Scan for the cell matching the given text and deliver its [X, Y] coordinate at center. 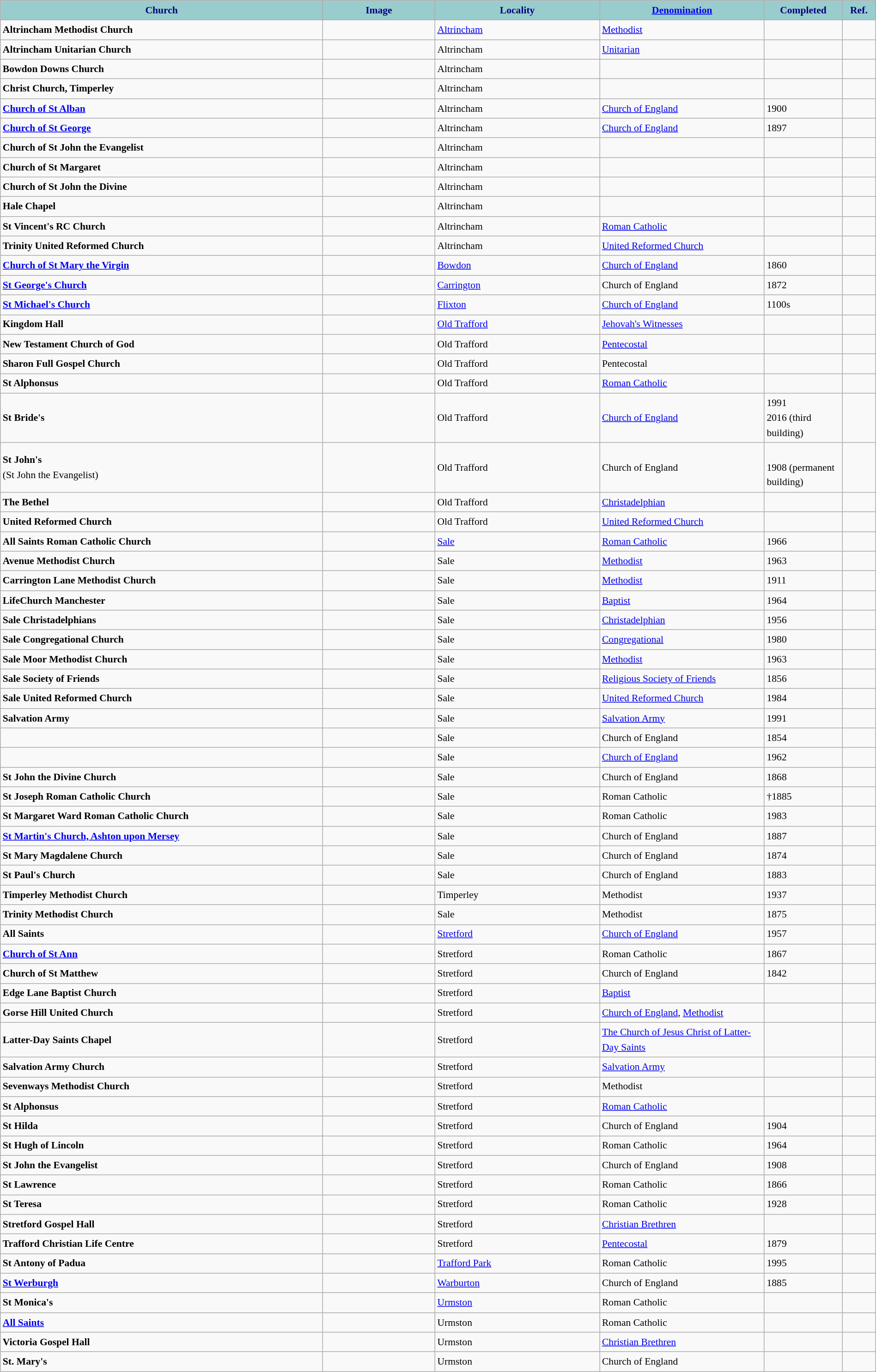
1872 [803, 285]
1854 [803, 738]
Church of St Alban [162, 109]
1883 [803, 876]
New Testament Church of God [162, 345]
Edge Lane Baptist Church [162, 993]
1957 [803, 934]
Gorse Hill United Church [162, 1013]
Sale Society of Friends [162, 679]
St John the Evangelist [162, 1165]
St Lawrence [162, 1185]
Carrington Lane Methodist Church [162, 581]
Jehovah's Witnesses [682, 324]
Trafford Park [517, 1264]
St Vincent's RC Church [162, 226]
St Antony of Padua [162, 1264]
Trafford Christian Life Centre [162, 1245]
Sale United Reformed Church [162, 698]
The Church of Jesus Christ of Latter-Day Saints [682, 1040]
19912016 (third building) [803, 418]
1911 [803, 581]
1937 [803, 895]
Timperley [517, 895]
Unitarian [682, 50]
St Hugh of Lincoln [162, 1146]
LifeChurch Manchester [162, 601]
1956 [803, 620]
1856 [803, 679]
1879 [803, 1245]
1908 [803, 1165]
Church of St Ann [162, 954]
Altrincham Unitarian Church [162, 50]
Sale Moor Methodist Church [162, 660]
1928 [803, 1205]
St. Mary's [162, 1362]
St Monica's [162, 1303]
Sharon Full Gospel Church [162, 364]
All Saints Roman Catholic Church [162, 541]
Church of St John the Divine [162, 188]
1983 [803, 817]
1866 [803, 1185]
1887 [803, 836]
Sevenways Methodist Church [162, 1087]
St Martin's Church, Ashton upon Mersey [162, 836]
1984 [803, 698]
Church of St Mary the Virgin [162, 266]
1908 (permanent building) [803, 467]
Sale Congregational Church [162, 640]
St Joseph Roman Catholic Church [162, 797]
Completed [803, 10]
1995 [803, 1264]
Salvation Army Church [162, 1067]
The Bethel [162, 503]
Stretford Gospel Hall [162, 1224]
Locality [517, 10]
1966 [803, 541]
Congregational [682, 640]
St Teresa [162, 1205]
St John the Divine Church [162, 777]
1885 [803, 1283]
Church of St John the Evangelist [162, 148]
St Bride's [162, 418]
Denomination [682, 10]
Kingdom Hall [162, 324]
Avenue Methodist Church [162, 562]
1842 [803, 974]
St Hilda [162, 1126]
1900 [803, 109]
Hale Chapel [162, 207]
Church of England, Methodist [682, 1013]
1860 [803, 266]
Religious Society of Friends [682, 679]
1100s [803, 305]
Church [162, 10]
Victoria Gospel Hall [162, 1342]
Church of St Matthew [162, 974]
Trinity United Reformed Church [162, 246]
St Margaret Ward Roman Catholic Church [162, 817]
St Michael's Church [162, 305]
St Mary Magdalene Church [162, 856]
St George's Church [162, 285]
Bowdon Downs Church [162, 69]
Carrington [517, 285]
1991 [803, 719]
Church of St Margaret [162, 167]
1897 [803, 128]
St John's(St John the Evangelist) [162, 467]
1904 [803, 1126]
Flixton [517, 305]
Church of St George [162, 128]
Altrincham Methodist Church [162, 30]
1875 [803, 915]
Bowdon [517, 266]
Trinity Methodist Church [162, 915]
1962 [803, 758]
St Werburgh [162, 1283]
Sale Christadelphians [162, 620]
Latter-Day Saints Chapel [162, 1040]
Image [379, 10]
Christ Church, Timperley [162, 89]
†1885 [803, 797]
St Paul's Church [162, 876]
1867 [803, 954]
Ref. [859, 10]
Warburton [517, 1283]
1868 [803, 777]
1874 [803, 856]
Timperley Methodist Church [162, 895]
1980 [803, 640]
